Search for the cell housing the specified text and yield its [x, y] center coordinate. 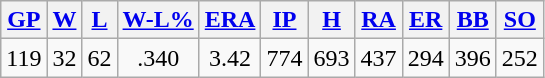
437 [378, 58]
BB [472, 20]
L [100, 20]
693 [332, 58]
.340 [158, 58]
62 [100, 58]
RA [378, 20]
W-L% [158, 20]
119 [24, 58]
H [332, 20]
294 [426, 58]
32 [64, 58]
ER [426, 20]
ERA [230, 20]
SO [520, 20]
774 [284, 58]
W [64, 20]
3.42 [230, 58]
IP [284, 20]
396 [472, 58]
GP [24, 20]
252 [520, 58]
